Return the [x, y] coordinate for the center point of the cell that contains the specified text.  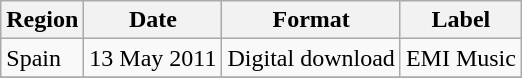
Region [42, 20]
EMI Music [460, 58]
Format [311, 20]
Digital download [311, 58]
13 May 2011 [153, 58]
Date [153, 20]
Spain [42, 58]
Label [460, 20]
